Detect which cell encompasses the target text, then output its [X, Y] center coordinate. 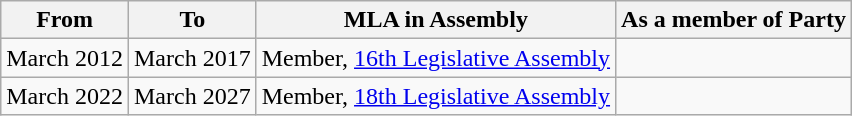
MLA in Assembly [436, 20]
Member, 16th Legislative Assembly [436, 58]
March 2017 [192, 58]
March 2027 [192, 96]
To [192, 20]
March 2012 [65, 58]
March 2022 [65, 96]
From [65, 20]
As a member of Party [734, 20]
Member, 18th Legislative Assembly [436, 96]
